Return [x, y] of the center of cell containing provided text 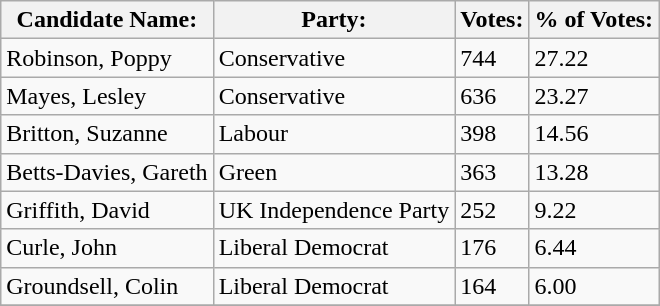
398 [492, 134]
Labour [334, 134]
6.00 [594, 286]
14.56 [594, 134]
Robinson, Poppy [107, 58]
6.44 [594, 248]
Votes: [492, 20]
176 [492, 248]
Candidate Name: [107, 20]
636 [492, 96]
Groundsell, Colin [107, 286]
363 [492, 172]
Party: [334, 20]
Curle, John [107, 248]
UK Independence Party [334, 210]
% of Votes: [594, 20]
9.22 [594, 210]
Green [334, 172]
Griffith, David [107, 210]
Britton, Suzanne [107, 134]
252 [492, 210]
13.28 [594, 172]
744 [492, 58]
23.27 [594, 96]
Mayes, Lesley [107, 96]
Betts-Davies, Gareth [107, 172]
27.22 [594, 58]
164 [492, 286]
